Locate the cell with the specified text and output its [X, Y] center coordinate. 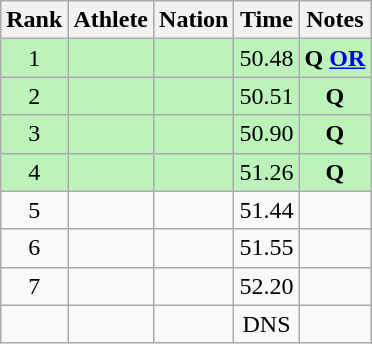
6 [34, 248]
Athlete [111, 20]
Rank [34, 20]
50.48 [266, 58]
5 [34, 210]
Notes [335, 20]
7 [34, 286]
4 [34, 172]
51.26 [266, 172]
DNS [266, 324]
3 [34, 134]
Time [266, 20]
1 [34, 58]
50.51 [266, 96]
52.20 [266, 286]
2 [34, 96]
51.44 [266, 210]
50.90 [266, 134]
Q OR [335, 58]
Nation [194, 20]
51.55 [266, 248]
